Provide the [x, y] coordinate of the cell's center where the given text is located.  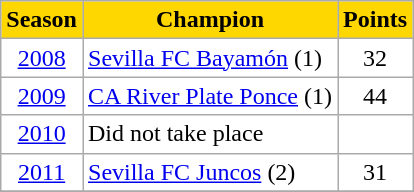
Sevilla FC Bayamón (1) [210, 58]
CA River Plate Ponce (1) [210, 96]
Did not take place [210, 134]
Season [42, 20]
2010 [42, 134]
Points [376, 20]
32 [376, 58]
31 [376, 172]
Champion [210, 20]
2009 [42, 96]
2008 [42, 58]
Sevilla FC Juncos (2) [210, 172]
44 [376, 96]
2011 [42, 172]
